Find where the given text appears and provide that cell's center as (x, y) coordinate. 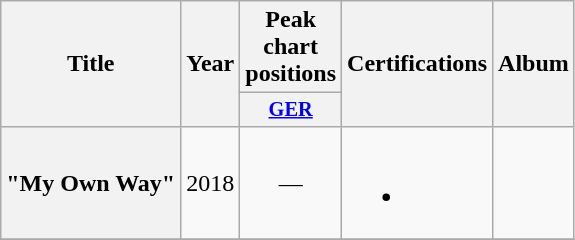
GER (291, 110)
Certifications (418, 64)
Peak chart positions (291, 47)
Album (534, 64)
Year (210, 64)
"My Own Way" (91, 182)
— (291, 182)
Title (91, 64)
2018 (210, 182)
